Extract the (x, y) coordinate from the center of the cell holding the provided text.  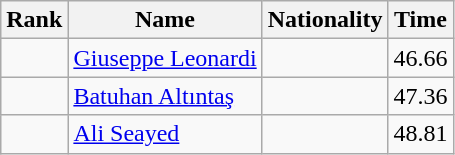
Giuseppe Leonardi (165, 58)
Name (165, 20)
Time (420, 20)
46.66 (420, 58)
48.81 (420, 134)
Ali Seayed (165, 134)
47.36 (420, 96)
Rank (34, 20)
Batuhan Altıntaş (165, 96)
Nationality (325, 20)
